Locate the cell with the specified text and output its (X, Y) center coordinate. 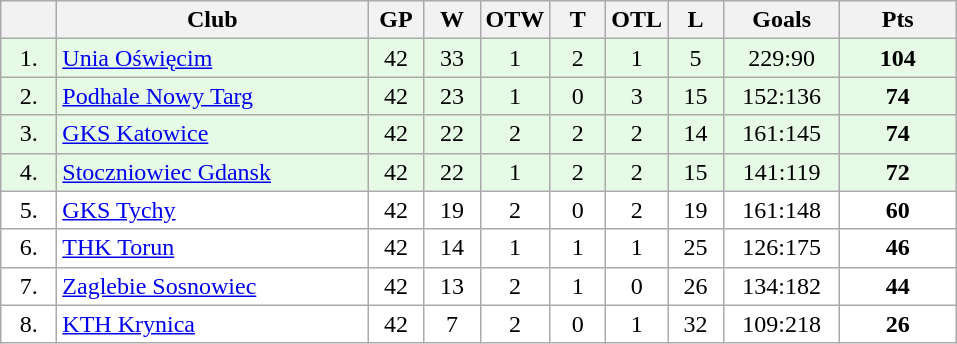
109:218 (782, 324)
KTH Krynica (212, 324)
161:145 (782, 134)
141:119 (782, 172)
7. (29, 286)
Club (212, 20)
2. (29, 96)
13 (452, 286)
5 (696, 58)
OTW (515, 20)
GKS Katowice (212, 134)
3 (637, 96)
Zaglebie Sosnowiec (212, 286)
46 (898, 248)
104 (898, 58)
8. (29, 324)
GP (396, 20)
Unia Oświęcim (212, 58)
Podhale Nowy Targ (212, 96)
60 (898, 210)
25 (696, 248)
126:175 (782, 248)
OTL (637, 20)
L (696, 20)
GKS Tychy (212, 210)
6. (29, 248)
33 (452, 58)
Stoczniowiec Gdansk (212, 172)
7 (452, 324)
1. (29, 58)
161:148 (782, 210)
5. (29, 210)
Pts (898, 20)
72 (898, 172)
T (578, 20)
W (452, 20)
THK Torun (212, 248)
Goals (782, 20)
229:90 (782, 58)
4. (29, 172)
23 (452, 96)
32 (696, 324)
152:136 (782, 96)
44 (898, 286)
134:182 (782, 286)
3. (29, 134)
